Locate the cell with the specified text and output its (X, Y) center coordinate. 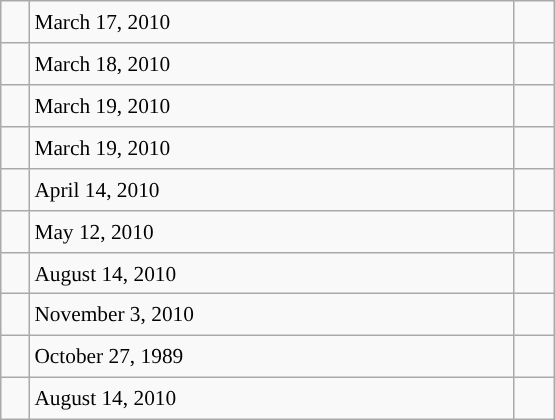
November 3, 2010 (271, 315)
April 14, 2010 (271, 189)
March 17, 2010 (271, 22)
May 12, 2010 (271, 231)
March 18, 2010 (271, 64)
October 27, 1989 (271, 357)
